Determine the [x, y] coordinate at the center of the cell enclosing the given text.  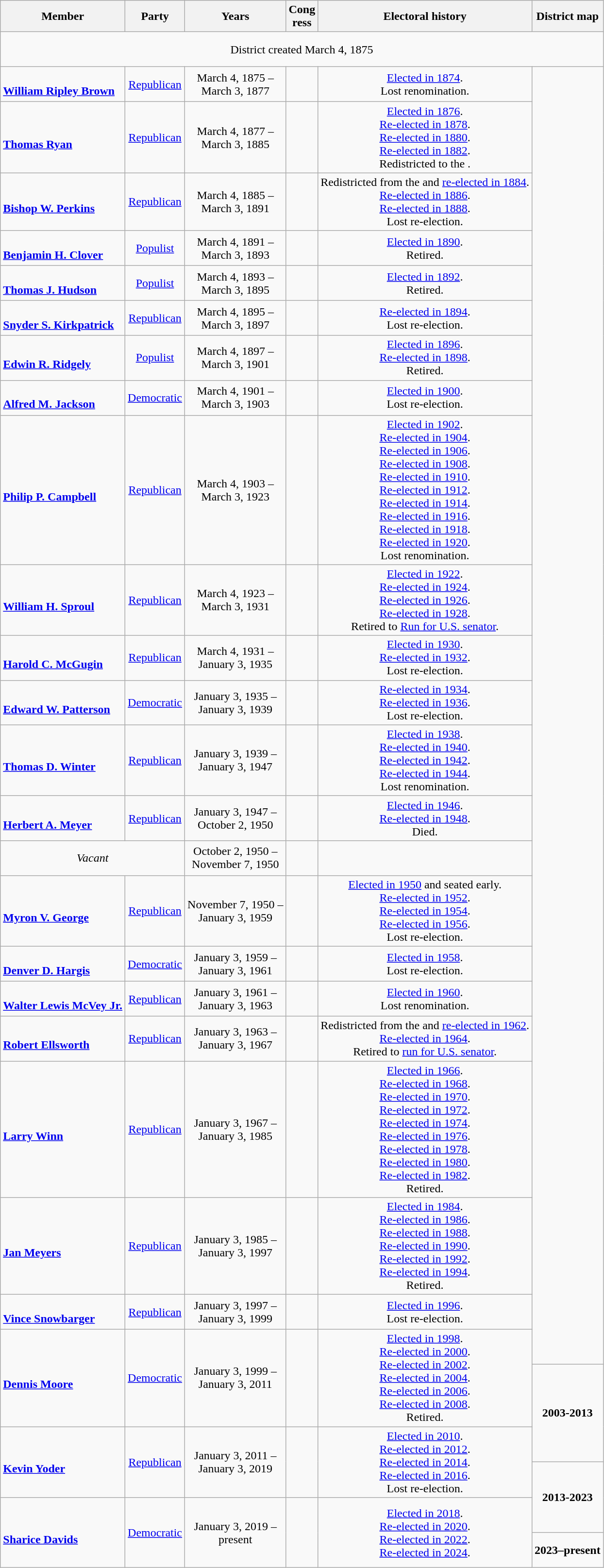
Herbert A. Meyer [63, 818]
Elected in 1996.Lost re-election. [425, 1312]
Edwin R. Ridgely [63, 358]
March 4, 1877 –March 3, 1885 [235, 137]
January 3, 2019 –present [235, 1533]
March 4, 1875 –March 3, 1877 [235, 84]
January 3, 1939 –January 3, 1947 [235, 760]
Bishop W. Perkins [63, 202]
March 4, 1897 –March 3, 1901 [235, 358]
Elected in 1892.Retired. [425, 283]
October 2, 1950 –November 7, 1950 [235, 858]
Benjamin H. Clover [63, 248]
March 4, 1901 –March 3, 1903 [235, 398]
Elected in 1960.Lost renomination. [425, 999]
Thomas J. Hudson [63, 283]
Myron V. George [63, 911]
March 4, 1903 –March 3, 1923 [235, 490]
2003-2013 [568, 1413]
March 4, 1931 –January 3, 1935 [235, 658]
March 4, 1895 –March 3, 1897 [235, 318]
William Ripley Brown [63, 84]
Party [155, 17]
District created March 4, 1875 [302, 50]
Redistricted from the and re-elected in 1962.Re-elected in 1964.Retired to run for U.S. senator. [425, 1038]
January 3, 1967 –January 3, 1985 [235, 1129]
Vince Snowbarger [63, 1312]
Elected in 1938.Re-elected in 1940.Re-elected in 1942.Re-elected in 1944.Lost renomination. [425, 760]
November 7, 1950 –January 3, 1959 [235, 911]
Re-elected in 1934.Re-elected in 1936.Lost re-election. [425, 702]
Elected in 2010.Re-elected in 2012.Re-elected in 2014.Re-elected in 2016.Lost re-election. [425, 1462]
Snyder S. Kirkpatrick [63, 318]
March 4, 1891 –March 3, 1893 [235, 248]
Thomas Ryan [63, 137]
Kevin Yoder [63, 1462]
January 3, 1999 –January 3, 2011 [235, 1378]
Edward W. Patterson [63, 702]
March 4, 1885 –March 3, 1891 [235, 202]
January 3, 1947 –October 2, 1950 [235, 818]
Elected in 1946.Re-elected in 1948.Died. [425, 818]
Congress [302, 17]
March 4, 1923 –March 3, 1931 [235, 600]
Redistricted from the and re-elected in 1884.Re-elected in 1886.Re-elected in 1888.Lost re-election. [425, 202]
January 3, 1961 –January 3, 1963 [235, 999]
District map [568, 17]
Denver D. Hargis [63, 964]
Years [235, 17]
Sharice Davids [63, 1533]
Alfred M. Jackson [63, 398]
Elected in 1876.Re-elected in 1878.Re-elected in 1880.Re-elected in 1882.Redistricted to the . [425, 137]
Electoral history [425, 17]
Re-elected in 1894.Lost re-election. [425, 318]
Jan Meyers [63, 1246]
Elected in 1874.Lost renomination. [425, 84]
January 3, 1935 –January 3, 1939 [235, 702]
Vacant [93, 858]
Elected in 1950 and seated early.Re-elected in 1952.Re-elected in 1954.Re-elected in 1956.Lost re-election. [425, 911]
Elected in 1930.Re-elected in 1932.Lost re-election. [425, 658]
Elected in 1922.Re-elected in 1924.Re-elected in 1926.Re-elected in 1928.Retired to Run for U.S. senator. [425, 600]
Walter Lewis McVey Jr. [63, 999]
Elected in 2018.Re-elected in 2020.Re-elected in 2022.Re-elected in 2024. [425, 1533]
March 4, 1893 –March 3, 1895 [235, 283]
Elected in 1900.Lost re-election. [425, 398]
2023–present [568, 1550]
Elected in 1958.Lost re-election. [425, 964]
Larry Winn [63, 1129]
Elected in 1998.Re-elected in 2000.Re-elected in 2002.Re-elected in 2004.Re-elected in 2006.Re-elected in 2008.Retired. [425, 1378]
Elected in 1984.Re-elected in 1986.Re-elected in 1988.Re-elected in 1990.Re-elected in 1992.Re-elected in 1994.Retired. [425, 1246]
January 3, 1963 –January 3, 1967 [235, 1038]
2013-2023 [568, 1497]
Harold C. McGugin [63, 658]
January 3, 1985 –January 3, 1997 [235, 1246]
William H. Sproul [63, 600]
January 3, 1997 –January 3, 1999 [235, 1312]
Philip P. Campbell [63, 490]
Elected in 1890.Retired. [425, 248]
January 3, 2011 –January 3, 2019 [235, 1462]
Thomas D. Winter [63, 760]
Dennis Moore [63, 1378]
Member [63, 17]
January 3, 1959 –January 3, 1961 [235, 964]
Elected in 1896.Re-elected in 1898.Retired. [425, 358]
Robert Ellsworth [63, 1038]
